Determine the [x, y] coordinate at the center of the cell enclosing the given text.  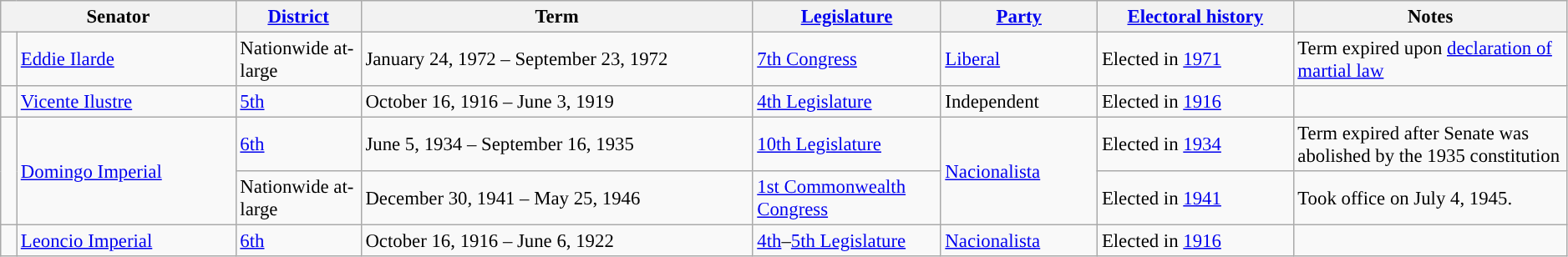
Liberal [1019, 60]
Leoncio Imperial [127, 241]
Party [1019, 17]
Elected in 1941 [1195, 199]
Term [556, 17]
District [298, 17]
Term expired upon declaration of martial law [1430, 60]
Legislature [847, 17]
Independent [1019, 102]
January 24, 1972 – September 23, 1972 [556, 60]
October 16, 1916 – June 6, 1922 [556, 241]
Term expired after Senate was abolished by the 1935 constitution [1430, 145]
Domingo Imperial [127, 172]
Senator [119, 17]
June 5, 1934 – September 16, 1935 [556, 145]
Elected in 1971 [1195, 60]
Elected in 1934 [1195, 145]
Took office on July 4, 1945. [1430, 199]
Eddie Ilarde [127, 60]
Electoral history [1195, 17]
Notes [1430, 17]
7th Congress [847, 60]
1st Commonwealth Congress [847, 199]
5th [298, 102]
10th Legislature [847, 145]
4th–5th Legislature [847, 241]
4th Legislature [847, 102]
December 30, 1941 – May 25, 1946 [556, 199]
October 16, 1916 – June 3, 1919 [556, 102]
Vicente Ilustre [127, 102]
